From the cell containing the given text, extract its center point as [x, y] coordinate. 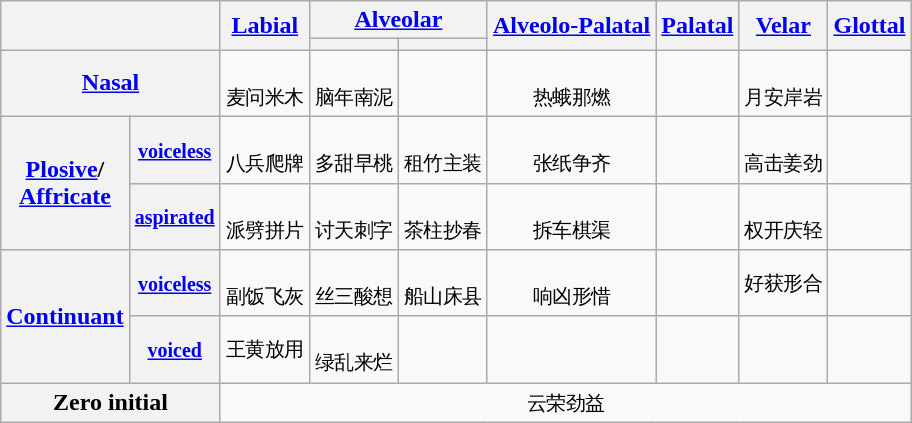
脑年南泥 [354, 84]
多甜早桃 [354, 150]
麦问米木 [264, 84]
月安岸岩 [784, 84]
voiced [174, 350]
热蛾那燃 [571, 84]
租竹主装 [442, 150]
高击姜劲 [784, 150]
Plosive/Affricate [65, 182]
Alveolo-Palatal [571, 26]
aspirated [174, 216]
权开庆轻 [784, 216]
Zero initial [110, 403]
王黄放用 [264, 350]
云荣劲益 [566, 403]
派劈拼片 [264, 216]
拆车棋渠 [571, 216]
Labial [264, 26]
副饭飞灰 [264, 284]
Palatal [698, 26]
八兵爬牌 [264, 150]
绿乱来烂 [354, 350]
张纸争齐 [571, 150]
茶柱抄春 [442, 216]
Glottal [870, 26]
Nasal [110, 84]
讨天刺字 [354, 216]
Alveolar [398, 20]
Continuant [65, 316]
响凶形惜 [571, 284]
丝三酸想 [354, 284]
Velar [784, 26]
好获形合 [784, 284]
船山床县 [442, 284]
